Identify which cell holds the provided text, then report its (x, y) central coordinate. 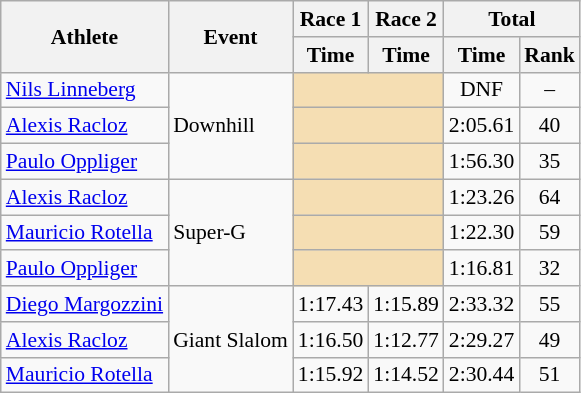
64 (550, 197)
Total (512, 19)
Downhill (230, 126)
Giant Slalom (230, 340)
Rank (550, 55)
– (550, 90)
1:12.77 (406, 340)
Diego Margozzini (84, 304)
Race 1 (330, 19)
1:22.30 (482, 233)
1:15.89 (406, 304)
1:16.81 (482, 269)
1:14.52 (406, 375)
1:17.43 (330, 304)
40 (550, 126)
Event (230, 36)
1:15.92 (330, 375)
32 (550, 269)
55 (550, 304)
35 (550, 162)
1:56.30 (482, 162)
2:05.61 (482, 126)
2:29.27 (482, 340)
Super-G (230, 232)
2:33.32 (482, 304)
51 (550, 375)
DNF (482, 90)
59 (550, 233)
49 (550, 340)
1:16.50 (330, 340)
Athlete (84, 36)
1:23.26 (482, 197)
Nils Linneberg (84, 90)
Race 2 (406, 19)
2:30.44 (482, 375)
